Determine the [X, Y] coordinate at the center of the cell enclosing the given text.  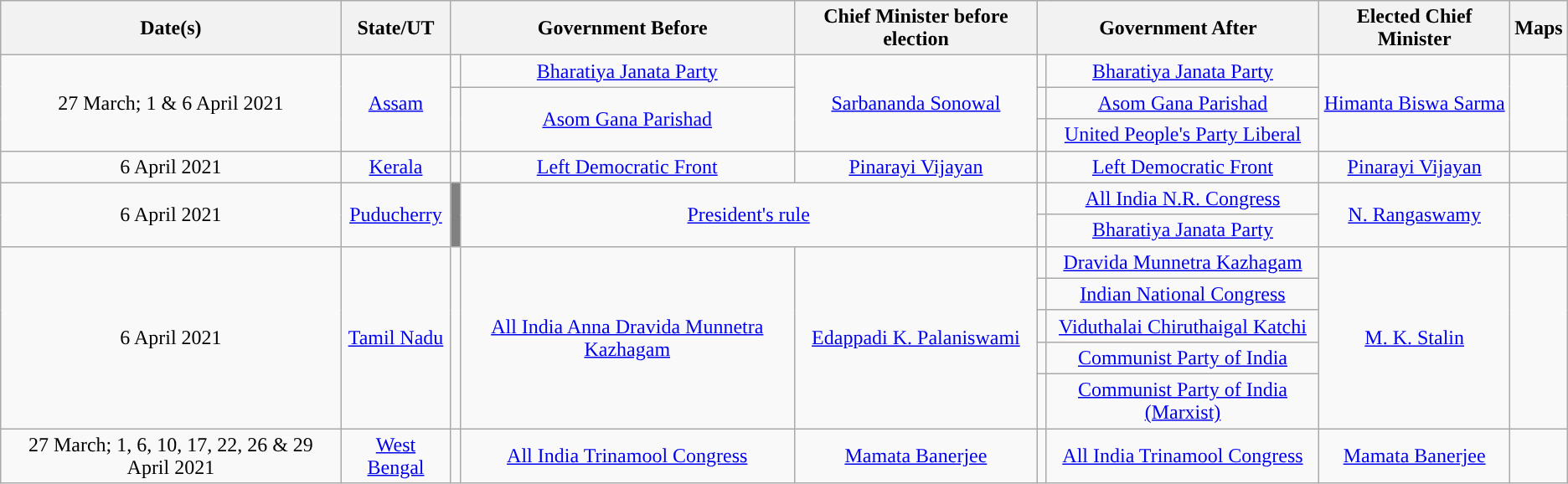
All India Anna Dravida Munnetra Kazhagam [627, 337]
Elected Chief Minister [1415, 28]
Maps [1539, 28]
27 March; 1 & 6 April 2021 [171, 103]
Edappadi K. Palaniswami [916, 337]
Indian National Congress [1183, 294]
Himanta Biswa Sarma [1415, 103]
Date(s) [171, 28]
Communist Party of India (Marxist) [1183, 400]
President's rule [749, 214]
Tamil Nadu [395, 337]
Assam [395, 103]
Government After [1178, 28]
N. Rangaswamy [1415, 214]
United People's Party Liberal [1183, 135]
Kerala [395, 167]
Puducherry [395, 214]
Government Before [623, 28]
West Bengal [395, 456]
State/UT [395, 28]
Dravida Munnetra Kazhagam [1183, 262]
All India N.R. Congress [1183, 198]
Viduthalai Chiruthaigal Katchi [1183, 326]
Sarbananda Sonowal [916, 103]
M. K. Stalin [1415, 337]
Chief Minister before election [916, 28]
Communist Party of India [1183, 358]
27 March; 1, 6, 10, 17, 22, 26 & 29 April 2021 [171, 456]
